From the cell containing the given text, extract its center point as [x, y] coordinate. 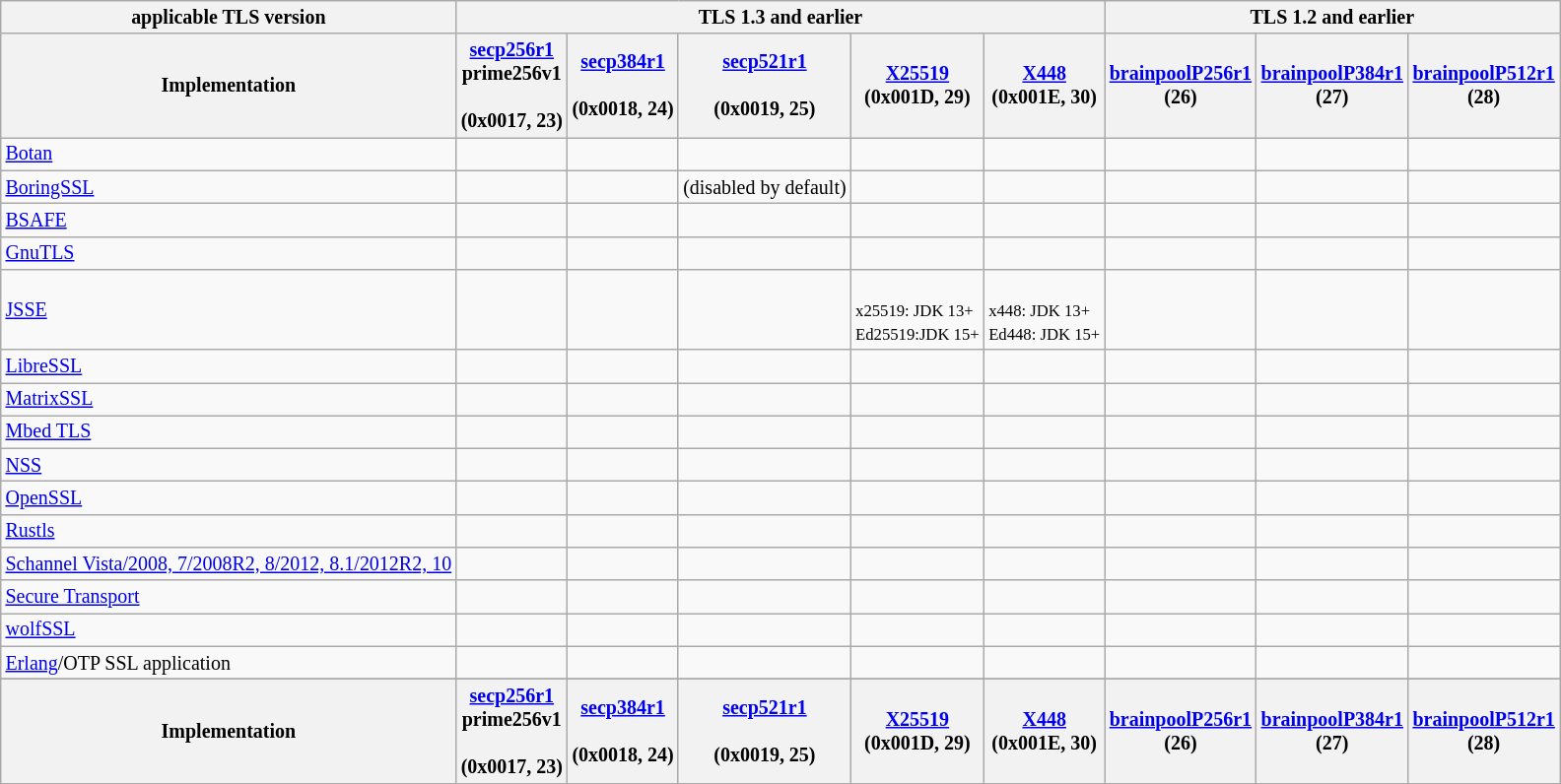
x448: JDK 13+Ed448: JDK 15+ [1045, 309]
wolfSSL [229, 630]
(disabled by default) [765, 187]
NSS [229, 465]
JSSE [229, 309]
Erlang/OTP SSL application [229, 664]
BSAFE [229, 221]
OpenSSL [229, 498]
TLS 1.2 and earlier [1332, 18]
applicable TLS version [229, 18]
Botan [229, 154]
MatrixSSL [229, 400]
Mbed TLS [229, 431]
x25519: JDK 13+Ed25519:JDK 15+ [916, 309]
BoringSSL [229, 187]
TLS 1.3 and earlier [780, 18]
Rustls [229, 532]
LibreSSL [229, 366]
Schannel Vista/2008, 7/2008R2, 8/2012, 8.1/2012R2, 10 [229, 563]
Secure Transport [229, 597]
GnuTLS [229, 252]
